Capture the cell that displays the provided text and extract its [x, y] central coordinate. 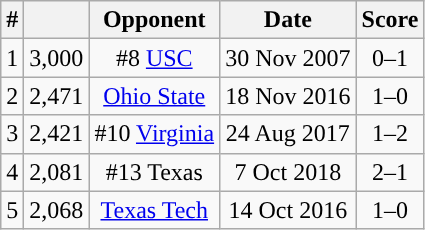
Score [390, 20]
Ohio State [154, 96]
14 Oct 2016 [288, 210]
Opponent [154, 20]
#13 Texas [154, 172]
18 Nov 2016 [288, 96]
2,421 [56, 134]
5 [12, 210]
3 [12, 134]
0–1 [390, 58]
1–2 [390, 134]
2,471 [56, 96]
Date [288, 20]
Texas Tech [154, 210]
24 Aug 2017 [288, 134]
1 [12, 58]
#10 Virginia [154, 134]
2–1 [390, 172]
2 [12, 96]
4 [12, 172]
#8 USC [154, 58]
7 Oct 2018 [288, 172]
# [12, 20]
30 Nov 2007 [288, 58]
2,068 [56, 210]
3,000 [56, 58]
2,081 [56, 172]
